For the text-containing cell, return its midpoint in (x, y) coordinate format. 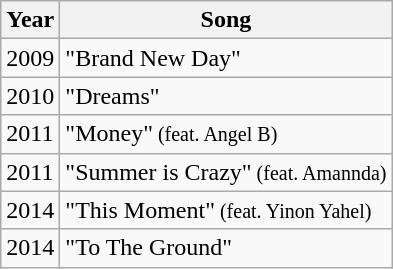
2010 (30, 96)
"Brand New Day" (226, 58)
"This Moment" (feat. Yinon Yahel) (226, 210)
Song (226, 20)
"Dreams" (226, 96)
Year (30, 20)
"To The Ground" (226, 248)
"Money" (feat. Angel B) (226, 134)
"Summer is Crazy" (feat. Amannda) (226, 172)
2009 (30, 58)
